Locate the cell with the specified text and output its (X, Y) center coordinate. 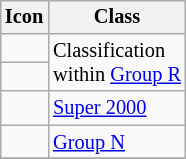
Icon (24, 17)
Group N (117, 142)
Classificationwithin Group R (117, 63)
Super 2000 (117, 108)
Class (117, 17)
